Provide the (X, Y) coordinate of the cell's center where the given text is located.  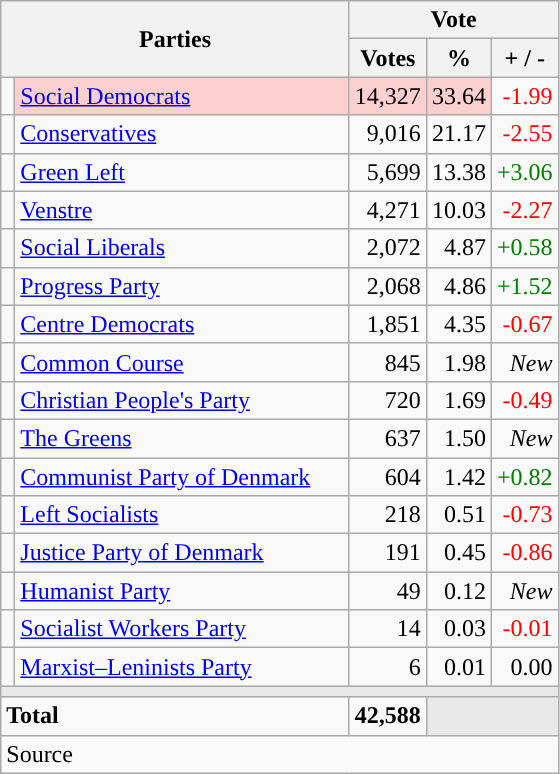
+ / - (524, 58)
2,068 (388, 286)
+3.06 (524, 172)
-1.99 (524, 96)
13.38 (458, 172)
Social Liberals (182, 248)
218 (388, 515)
33.64 (458, 96)
0.00 (524, 667)
720 (388, 400)
Green Left (182, 172)
0.01 (458, 667)
4.35 (458, 324)
Parties (176, 39)
Communist Party of Denmark (182, 477)
Humanist Party (182, 591)
604 (388, 477)
Conservatives (182, 134)
Centre Democrats (182, 324)
Christian People's Party (182, 400)
Socialist Workers Party (182, 629)
21.17 (458, 134)
-0.01 (524, 629)
Votes (388, 58)
+0.82 (524, 477)
9,016 (388, 134)
Left Socialists (182, 515)
+1.52 (524, 286)
5,699 (388, 172)
2,072 (388, 248)
The Greens (182, 438)
1.98 (458, 362)
0.45 (458, 553)
Progress Party (182, 286)
42,588 (388, 716)
0.03 (458, 629)
14,327 (388, 96)
-2.27 (524, 210)
Vote (454, 20)
1.69 (458, 400)
Marxist–Leninists Party (182, 667)
Source (280, 754)
0.51 (458, 515)
191 (388, 553)
845 (388, 362)
Venstre (182, 210)
Social Democrats (182, 96)
49 (388, 591)
4,271 (388, 210)
0.12 (458, 591)
Common Course (182, 362)
4.87 (458, 248)
637 (388, 438)
-0.86 (524, 553)
10.03 (458, 210)
4.86 (458, 286)
1,851 (388, 324)
1.42 (458, 477)
-2.55 (524, 134)
6 (388, 667)
-0.49 (524, 400)
Total (176, 716)
-0.73 (524, 515)
-0.67 (524, 324)
% (458, 58)
Justice Party of Denmark (182, 553)
14 (388, 629)
+0.58 (524, 248)
1.50 (458, 438)
